Return (x, y) of the center of cell containing provided text 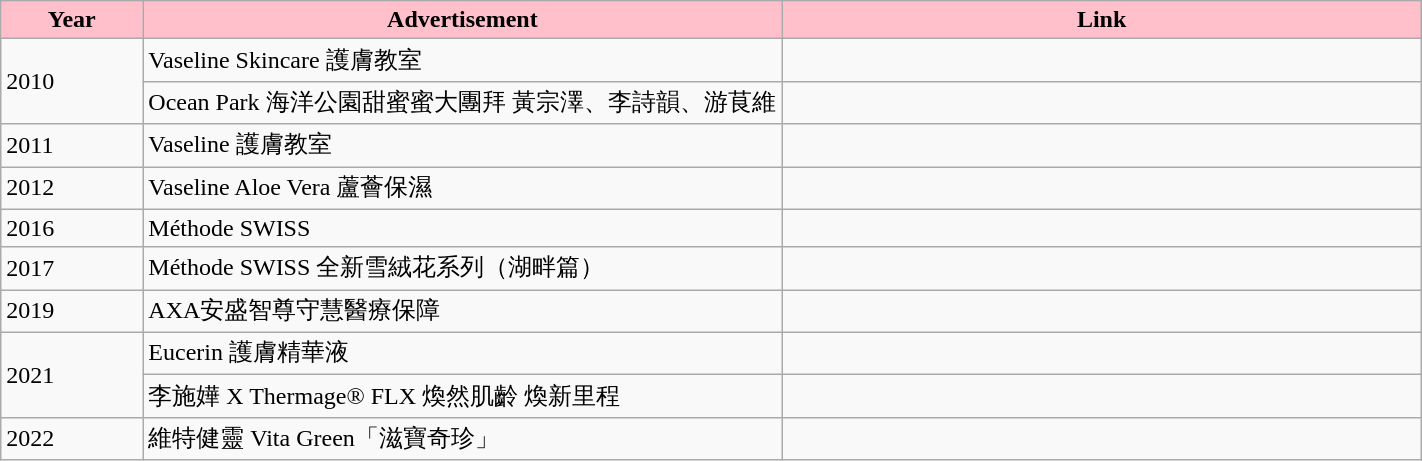
Vaseline 護膚教室 (462, 146)
Advertisement (462, 20)
Vaseline Skincare 護膚教室 (462, 60)
2021 (72, 374)
維特健靈 Vita Green「滋寶奇珍」 (462, 438)
2017 (72, 268)
Méthode SWISS 全新雪絨花系列（湖畔篇） (462, 268)
Link (1102, 20)
2019 (72, 312)
2016 (72, 228)
李施嬅 X Thermage® FLX 煥然肌齡 煥新里程 (462, 396)
AXA安盛智尊守慧醫療保障 (462, 312)
2022 (72, 438)
2011 (72, 146)
Eucerin 護膚精華液 (462, 354)
Vaseline Aloe Vera 蘆薈保濕 (462, 188)
2012 (72, 188)
Ocean Park 海洋公園甜蜜蜜大團拜 黃宗澤、李詩韻、游茛維 (462, 102)
Year (72, 20)
Méthode SWISS (462, 228)
2010 (72, 82)
